Find where the given text appears and provide that cell's center as [X, Y] coordinate. 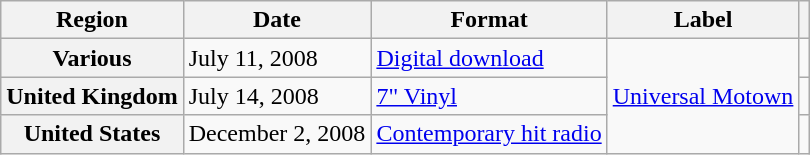
Region [92, 20]
Contemporary hit radio [489, 134]
United States [92, 134]
Various [92, 58]
December 2, 2008 [277, 134]
7" Vinyl [489, 96]
Universal Motown [703, 96]
Digital download [489, 58]
Date [277, 20]
United Kingdom [92, 96]
July 11, 2008 [277, 58]
July 14, 2008 [277, 96]
Label [703, 20]
Format [489, 20]
